From the cell containing the given text, extract its center point as (x, y) coordinate. 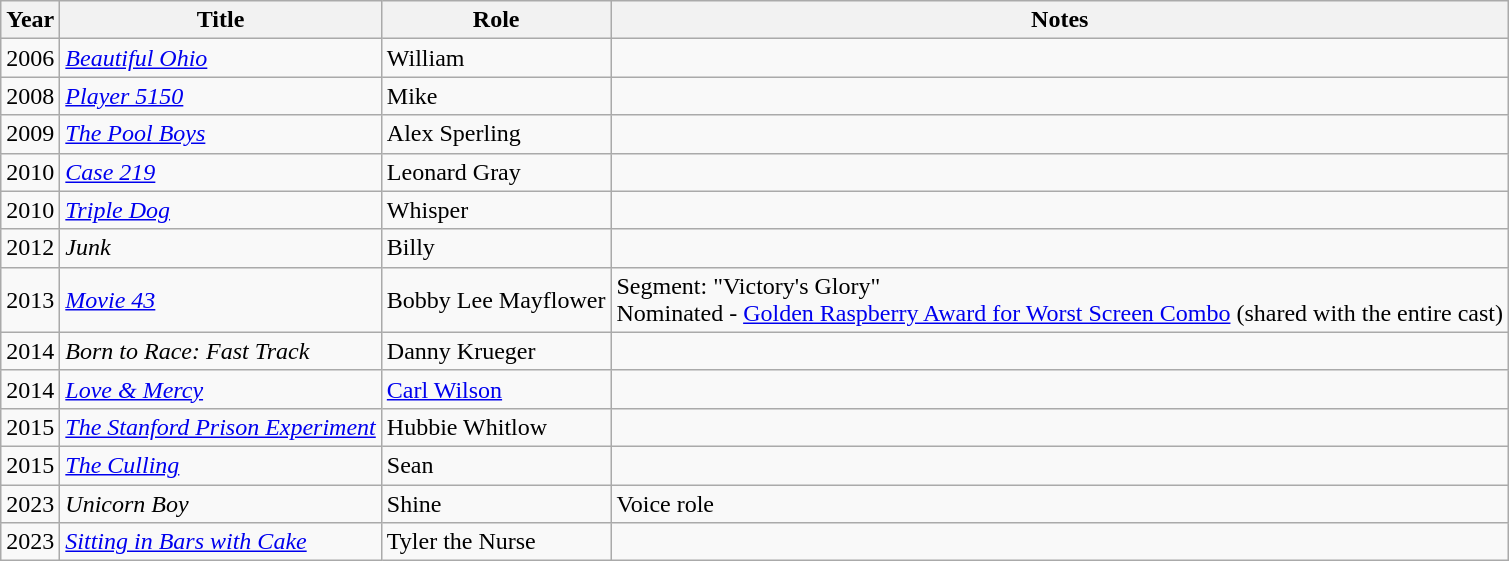
Movie 43 (220, 300)
Shine (496, 503)
The Pool Boys (220, 134)
2008 (30, 96)
Player 5150 (220, 96)
Mike (496, 96)
Bobby Lee Mayflower (496, 300)
Sitting in Bars with Cake (220, 542)
Tyler the Nurse (496, 542)
2012 (30, 248)
William (496, 58)
Sean (496, 465)
Billy (496, 248)
Segment: "Victory's Glory"Nominated - Golden Raspberry Award for Worst Screen Combo (shared with the entire cast) (1060, 300)
Carl Wilson (496, 389)
Unicorn Boy (220, 503)
Alex Sperling (496, 134)
2013 (30, 300)
The Stanford Prison Experiment (220, 427)
Title (220, 20)
2006 (30, 58)
Triple Dog (220, 210)
The Culling (220, 465)
Born to Race: Fast Track (220, 351)
Junk (220, 248)
Notes (1060, 20)
Case 219 (220, 172)
Love & Mercy (220, 389)
Beautiful Ohio (220, 58)
2009 (30, 134)
Leonard Gray (496, 172)
Voice role (1060, 503)
Whisper (496, 210)
Danny Krueger (496, 351)
Role (496, 20)
Year (30, 20)
Hubbie Whitlow (496, 427)
